Detect which cell encompasses the target text, then output its (X, Y) center coordinate. 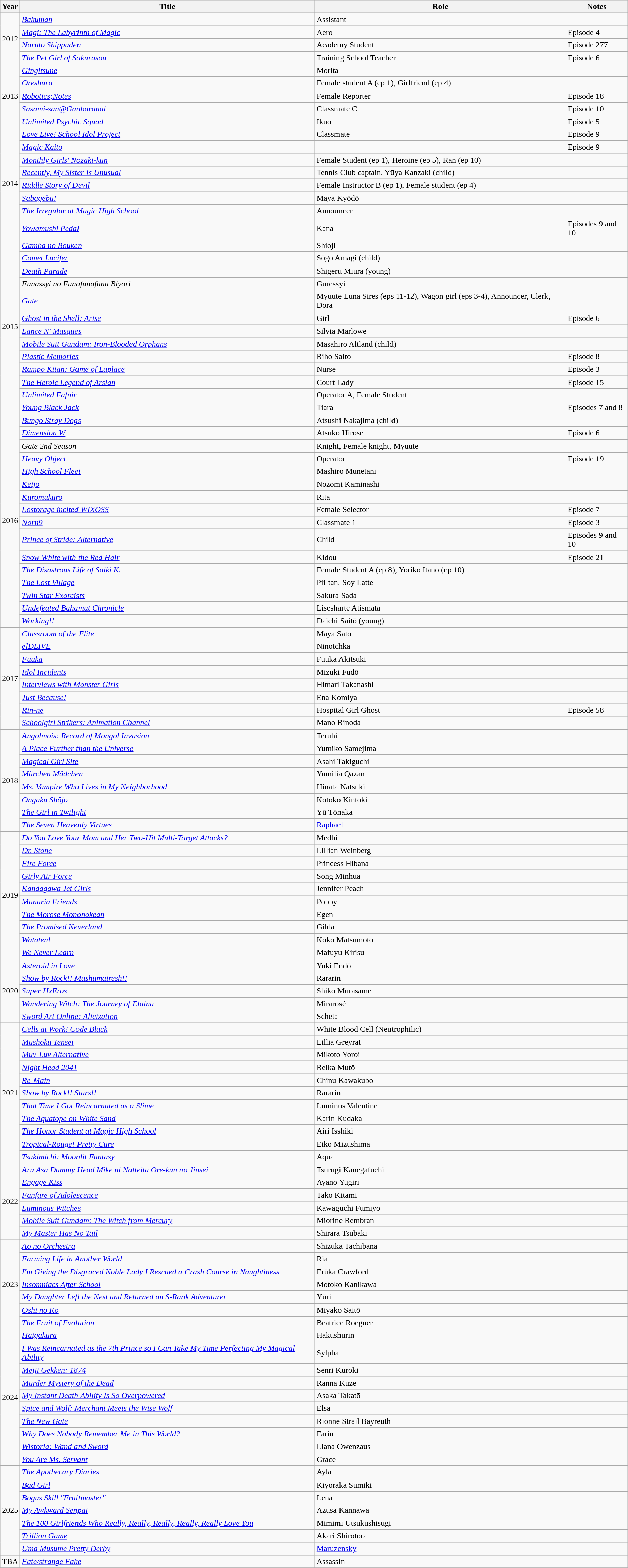
Ao no Orchestra (167, 1246)
ēlDLIVE (167, 646)
Assassin (440, 1561)
Episode 18 (597, 96)
Wistoria: Wand and Sword (167, 1447)
Morita (440, 70)
High School Fleet (167, 471)
Tropical-Rouge! Pretty Cure (167, 1144)
Girl (440, 318)
Tsukimichi: Moonlit Fantasy (167, 1157)
2017 (10, 678)
Karin Kudaka (440, 1118)
Tsurugi Kanegafuchi (440, 1169)
Ranna Kuze (440, 1383)
Episode 5 (597, 121)
The 100 Girlfriends Who Really, Really, Really, Really, Really Love You (167, 1523)
2023 (10, 1284)
2012 (10, 39)
Female Student (ep 1), Heroine (ep 5), Ran (ep 10) (440, 160)
Aero (440, 32)
Sasami-san@Ganbaranai (167, 109)
Rionne Strail Bayreuth (440, 1421)
Kawaguchi Fumiyo (440, 1208)
Princess Hibana (440, 863)
Shioji (440, 245)
Bad Girl (167, 1485)
The Girl in Twilight (167, 812)
Eiko Mizushima (440, 1144)
Yowamushi Pedal (167, 228)
Farming Life in Another World (167, 1259)
Shirara Tsubaki (440, 1233)
We Never Learn (167, 952)
Keijo (167, 484)
The Promised Neverland (167, 927)
Twin Star Exorcists (167, 595)
Unlimited Fafnir (167, 395)
Episode 4 (597, 32)
Fire Force (167, 863)
The Aquatope on White Sand (167, 1118)
Tako Kitami (440, 1195)
Year (10, 7)
Show by Rock!! Stars!! (167, 1093)
Funassyi no Funafunafuna Biyori (167, 284)
Jennifer Peach (440, 889)
Oreshura (167, 83)
Liana Owenzaus (440, 1447)
A Place Further than the Universe (167, 748)
Mobile Suit Gundam: Iron-Blooded Orphans (167, 344)
Snow White with the Red Hair (167, 557)
Farin (440, 1434)
Female Instructor B (ep 1), Female student (ep 4) (440, 185)
My Instant Death Ability Is So Overpowered (167, 1395)
Lillia Greyrat (440, 1042)
Gate (167, 301)
Sword Art Online: Alicization (167, 1017)
The Heroic Legend of Arslan (167, 382)
Kidou (440, 557)
Episode 8 (597, 356)
Yuki Endō (440, 965)
I'm Giving the Disgraced Noble Lady I Rescued a Crash Course in Naughtiness (167, 1272)
Himari Takanashi (440, 685)
The Irregular at Magic High School (167, 211)
Classmate (440, 134)
Medhi (440, 838)
Mobile Suit Gundam: The Witch from Mercury (167, 1221)
Silvia Marlowe (440, 331)
Bakuman (167, 19)
Role (440, 7)
Kiyoraka Sumiki (440, 1485)
Sabagebu! (167, 198)
Raphael (440, 825)
Trillion Game (167, 1536)
Shiko Murasame (440, 991)
Egen (440, 914)
Asaka Takatō (440, 1395)
Luminous Witches (167, 1208)
Ongaku Shōjo (167, 800)
Manaria Friends (167, 902)
Female Selector (440, 510)
Luminus Valentine (440, 1106)
Grace (440, 1459)
2024 (10, 1397)
Miyako Saitō (440, 1310)
Erūka Crawford (440, 1272)
Teruhi (440, 736)
Masahiro Altland (child) (440, 344)
You Are Ms. Servant (167, 1459)
Classroom of the Elite (167, 634)
White Blood Cell (Neutrophilic) (440, 1029)
Schoolgirl Strikers: Animation Channel (167, 723)
The Morose Mononokean (167, 914)
Ayano Yugiri (440, 1182)
The Seven Heavenly Virtues (167, 825)
Asteroid in Love (167, 965)
2022 (10, 1201)
Monthly Girls' Nozaki-kun (167, 160)
Mikoto Yoroi (440, 1055)
Child (440, 540)
Norn9 (167, 522)
Angolmois: Record of Mongol Invasion (167, 736)
Naruto Shippuden (167, 45)
Interviews with Monster Girls (167, 685)
2014 (10, 183)
Plastic Memories (167, 356)
Hinata Natsuki (440, 787)
Haigakura (167, 1335)
2020 (10, 991)
Lillian Weinberg (440, 851)
Shizuka Tachibana (440, 1246)
Just Because! (167, 697)
The Honor Student at Magic High School (167, 1131)
Yūri (440, 1297)
Akari Shirotora (440, 1536)
Reika Mutō (440, 1067)
Atsuko Hirose (440, 433)
Mizuki Fudō (440, 672)
The Pet Girl of Sakurasou (167, 58)
Rin-ne (167, 710)
Elsa (440, 1408)
Bogus Skill "Fruitmaster" (167, 1498)
Unlimited Psychic Squad (167, 121)
Kuromukuro (167, 497)
Death Parade (167, 271)
Recently, My Sister Is Unusual (167, 173)
Dimension W (167, 433)
Gingitsune (167, 70)
Ayla (440, 1472)
Yū Tōnaka (440, 812)
Episode 277 (597, 45)
Lena (440, 1498)
Murder Mystery of the Dead (167, 1383)
Why Does Nobody Remember Me in This World? (167, 1434)
Working!! (167, 621)
Episode 7 (597, 510)
Training School Teacher (440, 58)
Lance N' Masques (167, 331)
Aqua (440, 1157)
The Lost Village (167, 582)
Ms. Vampire Who Lives in My Neighborhood (167, 787)
Fanfare of Adolescence (167, 1195)
Super HxEros (167, 991)
2018 (10, 780)
Do You Love Your Mom and Her Two-Hit Multi-Target Attacks? (167, 838)
Song Minhua (440, 876)
Rampo Kitan: Game of Laplace (167, 369)
Riddle Story of Devil (167, 185)
Episode 19 (597, 459)
Heavy Object (167, 459)
Tiara (440, 408)
Magi: The Labyrinth of Magic (167, 32)
Ghost in the Shell: Arise (167, 318)
Mushoku Tensei (167, 1042)
Knight, Female knight, Myuute (440, 446)
My Daughter Left the Nest and Returned an S-Rank Adventurer (167, 1297)
Motoko Kanikawa (440, 1284)
Cells at Work! Code Black (167, 1029)
The Disastrous Life of Saiki K. (167, 570)
Episode 21 (597, 557)
Mimimi Utsukushisugi (440, 1523)
2015 (10, 327)
Bungo Stray Dogs (167, 420)
Kana (440, 228)
Miorine Rembran (440, 1221)
Episode 58 (597, 710)
Yumilia Qazan (440, 774)
Mashiro Munetani (440, 471)
Insomniacs After School (167, 1284)
Ria (440, 1259)
2019 (10, 895)
Fate/strange Fake (167, 1561)
Fuuka (167, 659)
Maruzensky (440, 1549)
Fuuka Akitsuki (440, 659)
My Master Has No Tail (167, 1233)
Rita (440, 497)
Oshi no Ko (167, 1310)
Ikuo (440, 121)
Yumiko Samejima (440, 748)
Female student A (ep 1), Girlfriend (ep 4) (440, 83)
Love Live! School Idol Project (167, 134)
Notes (597, 7)
Lisesharte Atismata (440, 608)
Lostorage incited WIXOSS (167, 510)
Episode 15 (597, 382)
Kotoko Kintoki (440, 800)
I Was Reincarnated as the 7th Prince so I Can Take My Time Perfecting My Magical Ability (167, 1352)
Hakushurin (440, 1335)
Gate 2nd Season (167, 446)
Prince of Stride: Alternative (167, 540)
Atsushi Nakajima (child) (440, 420)
Female Reporter (440, 96)
Shigeru Miura (young) (440, 271)
My Awkward Senpai (167, 1510)
Comet Lucifer (167, 258)
Operator A, Female Student (440, 395)
Re-Main (167, 1080)
Ena Komiya (440, 697)
Girly Air Force (167, 876)
Mafuyu Kirisu (440, 952)
Sylpha (440, 1352)
Young Black Jack (167, 408)
Night Head 2041 (167, 1067)
Uma Musume Pretty Derby (167, 1549)
Show by Rock!! Mashumairesh!! (167, 978)
The Fruit of Evolution (167, 1323)
Wataten! (167, 940)
Gamba no Bouken (167, 245)
Court Lady (440, 382)
Kōko Matsumoto (440, 940)
Meiji Gekken: 1874 (167, 1370)
Assistant (440, 19)
Pii-tan, Soy Latte (440, 582)
Muv-Luv Alternative (167, 1055)
Title (167, 7)
Undefeated Bahamut Chronicle (167, 608)
Myuute Luna Sires (eps 11-12), Wagon girl (eps 3-4), Announcer, Clerk, Dora (440, 301)
Classmate 1 (440, 522)
Magical Girl Site (167, 761)
Tennis Club captain, Yūya Kanzaki (child) (440, 173)
Senri Kuroki (440, 1370)
Spice and Wolf: Merchant Meets the Wise Wolf (167, 1408)
Wandering Witch: The Journey of Elaina (167, 1003)
Riho Saito (440, 356)
Märchen Mädchen (167, 774)
Nozomi Kaminashi (440, 484)
2025 (10, 1510)
Maya Kyōdō (440, 198)
Guressyi (440, 284)
Maya Sato (440, 634)
Hospital Girl Ghost (440, 710)
Operator (440, 459)
Nurse (440, 369)
Sakura Sada (440, 595)
Announcer (440, 211)
Robotics;Notes (167, 96)
The New Gate (167, 1421)
Aru Asa Dummy Head Mike ni Natteita Ore-kun no Jinsei (167, 1169)
Idol Incidents (167, 672)
Female Student A (ep 8), Yoriko Itano (ep 10) (440, 570)
Asahi Takiguchi (440, 761)
The Apothecary Diaries (167, 1472)
Poppy (440, 902)
Episode 10 (597, 109)
Dr. Stone (167, 851)
TBA (10, 1561)
Azusa Kannawa (440, 1510)
Episodes 7 and 8 (597, 408)
Ninotchka (440, 646)
Mirarosé (440, 1003)
Engage Kiss (167, 1182)
That Time I Got Reincarnated as a Slime (167, 1106)
Daichi Saitō (young) (440, 621)
Sōgo Amagi (child) (440, 258)
2013 (10, 96)
Gilda (440, 927)
2021 (10, 1093)
Academy Student (440, 45)
Classmate C (440, 109)
Kandagawa Jet Girls (167, 889)
Chinu Kawakubo (440, 1080)
Mano Rinoda (440, 723)
Magic Kaito (167, 147)
Airi Isshiki (440, 1131)
Beatrice Roegner (440, 1323)
2016 (10, 521)
Scheta (440, 1017)
